Output the (X, Y) coordinate of the center of the cell containing the given text.  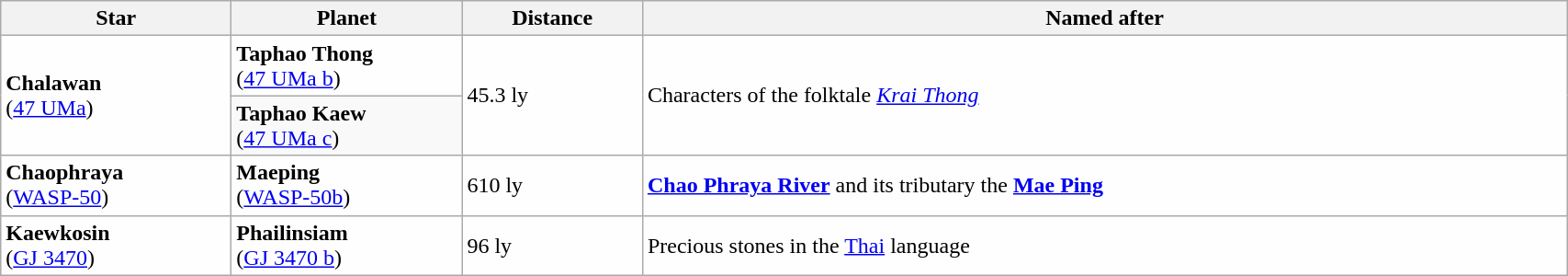
610 ly (553, 186)
Planet (347, 18)
Phailinsiam(GJ 3470 b) (347, 245)
45.3 ly (553, 96)
Precious stones in the Thai language (1104, 245)
Star (116, 18)
Kaewkosin(GJ 3470) (116, 245)
Distance (553, 18)
Chalawan(47 UMa) (116, 96)
Chao Phraya River and its tributary the Mae Ping (1104, 186)
Chaophraya(WASP-50) (116, 186)
Named after (1104, 18)
Characters of the folktale Krai Thong (1104, 96)
96 ly (553, 245)
Taphao Kaew(47 UMa c) (347, 125)
Maeping(WASP-50b) (347, 186)
Taphao Thong(47 UMa b) (347, 66)
